Find where the given text appears and provide that cell's center as [X, Y] coordinate. 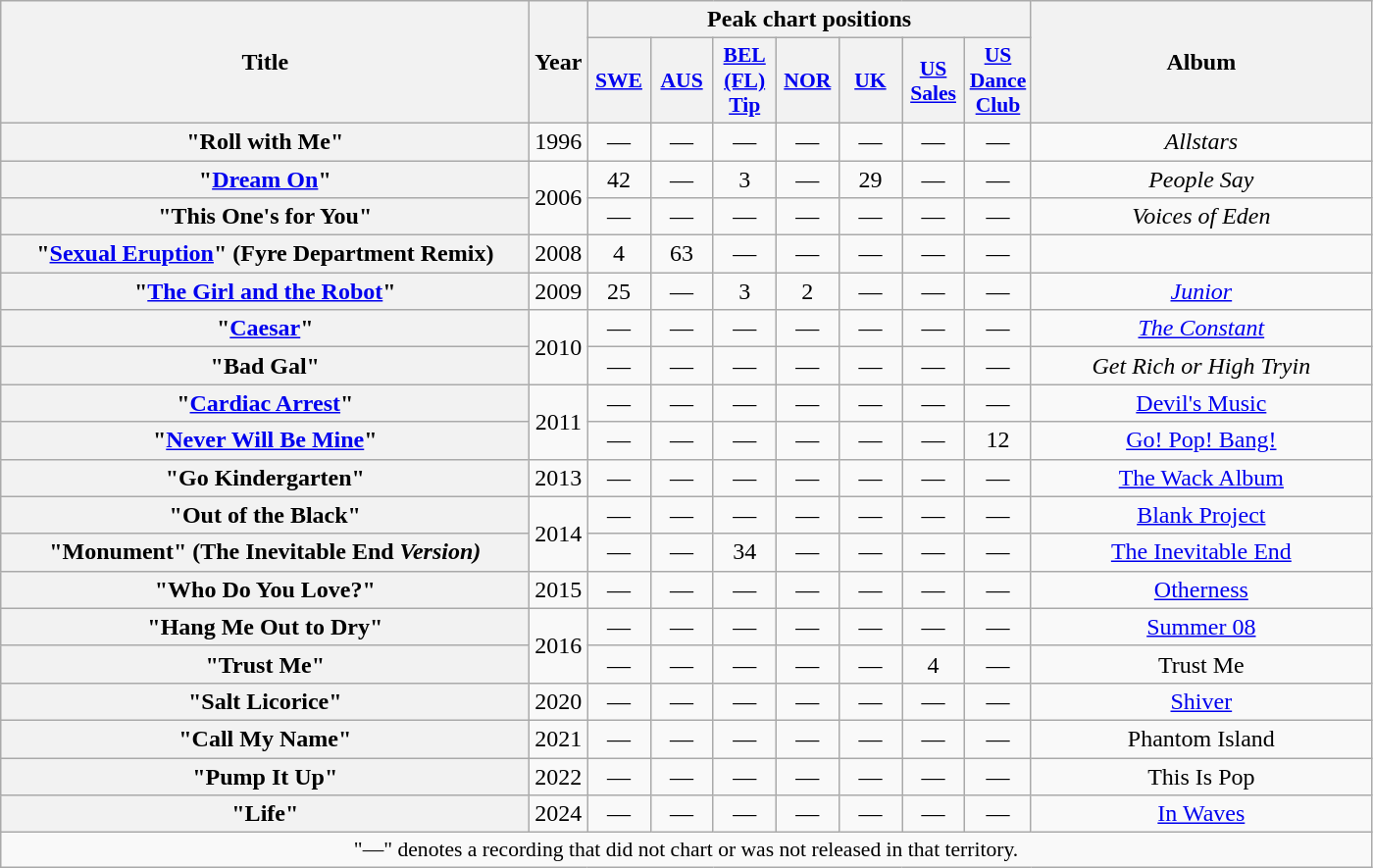
"—" denotes a recording that did not chart or was not released in that territory. [686, 850]
USDanceClub [998, 80]
1996 [559, 141]
63 [682, 254]
Shiver [1200, 701]
"Life" [265, 814]
Title [265, 63]
The Constant [1200, 329]
"Monument" (The Inevitable End Version) [265, 552]
"Out of the Black" [265, 515]
"Pump It Up" [265, 776]
Year [559, 63]
BEL (FL) Tip [744, 80]
"Caesar" [265, 329]
"Salt Licorice" [265, 701]
People Say [1200, 179]
NOR [807, 80]
2013 [559, 478]
UK [870, 80]
25 [619, 291]
2016 [559, 645]
Trust Me [1200, 664]
2011 [559, 422]
Allstars [1200, 141]
"Who Do You Love?" [265, 589]
SWE [619, 80]
"Go Kindergarten" [265, 478]
"Never Will Be Mine" [265, 440]
2022 [559, 776]
Go! Pop! Bang! [1200, 440]
2014 [559, 534]
2008 [559, 254]
"The Girl and the Robot" [265, 291]
Blank Project [1200, 515]
"Sexual Eruption" (Fyre Department Remix) [265, 254]
"Bad Gal" [265, 366]
"Trust Me" [265, 664]
2020 [559, 701]
2 [807, 291]
Get Rich or High Tryin [1200, 366]
"Hang Me Out to Dry" [265, 627]
42 [619, 179]
"Roll with Me" [265, 141]
2009 [559, 291]
The Inevitable End [1200, 552]
"Dream On" [265, 179]
Summer 08 [1200, 627]
This Is Pop [1200, 776]
Phantom Island [1200, 739]
2010 [559, 347]
29 [870, 179]
In Waves [1200, 814]
The Wack Album [1200, 478]
Otherness [1200, 589]
Album [1200, 63]
2024 [559, 814]
"Cardiac Arrest" [265, 403]
Voices of Eden [1200, 217]
Peak chart positions [809, 20]
"Call My Name" [265, 739]
USSales [934, 80]
AUS [682, 80]
"This One's for You" [265, 217]
2021 [559, 739]
Devil's Music [1200, 403]
12 [998, 440]
2015 [559, 589]
Junior [1200, 291]
34 [744, 552]
2006 [559, 198]
